Determine the [x, y] coordinate at the center of the cell enclosing the given text.  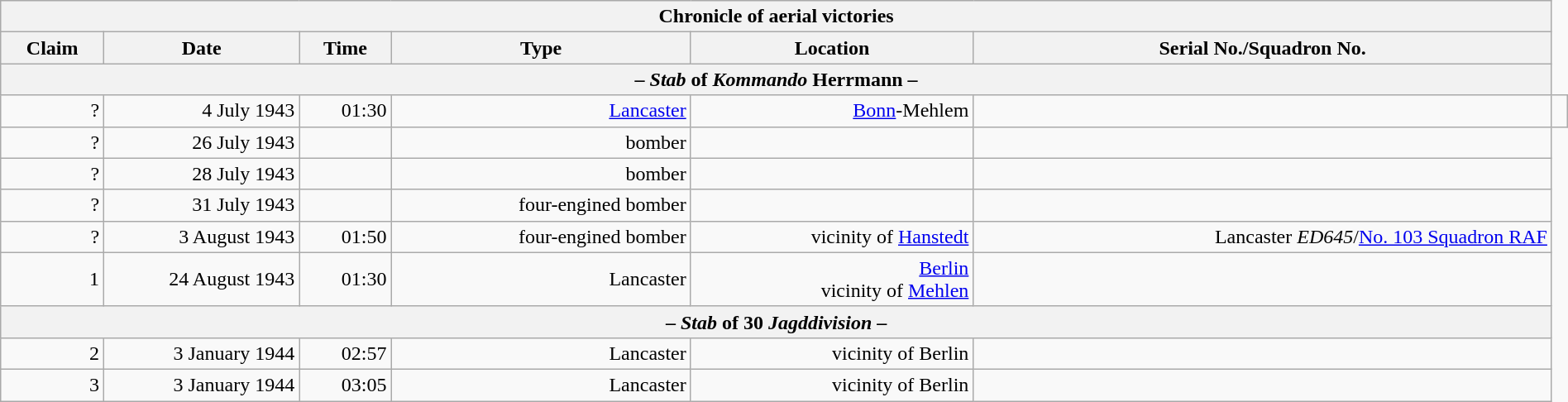
31 July 1943 [202, 205]
Claim [53, 48]
28 July 1943 [202, 174]
24 August 1943 [202, 280]
3 August 1943 [202, 237]
vicinity of Hanstedt [832, 237]
Berlinvicinity of Mehlen [832, 280]
03:05 [346, 385]
1 [53, 280]
4 July 1943 [202, 111]
2 [53, 353]
Lancaster ED645/No. 103 Squadron RAF [1263, 237]
02:57 [346, 353]
3 [53, 385]
Serial No./Squadron No. [1263, 48]
Time [346, 48]
01:50 [346, 237]
Type [541, 48]
Date [202, 48]
Bonn-Mehlem [832, 111]
26 July 1943 [202, 142]
– Stab of Kommando Herrmann – [777, 79]
Location [832, 48]
– Stab of 30 Jagddivision – [777, 322]
Chronicle of aerial victories [777, 17]
